Identify which cell holds the provided text, then report its [x, y] central coordinate. 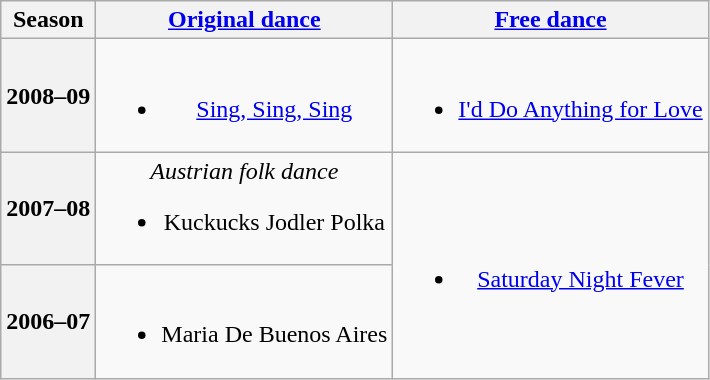
Original dance [244, 20]
2006–07 [48, 322]
Maria De Buenos Aires [244, 322]
2007–08 [48, 208]
Sing, Sing, Sing [244, 96]
I'd Do Anything for Love [550, 96]
Austrian folk danceKuckucks Jodler Polka [244, 208]
Free dance [550, 20]
2008–09 [48, 96]
Season [48, 20]
Saturday Night Fever [550, 265]
